Pinpoint the cell where the given text exists, returning its (x, y) midpoint coordinate. 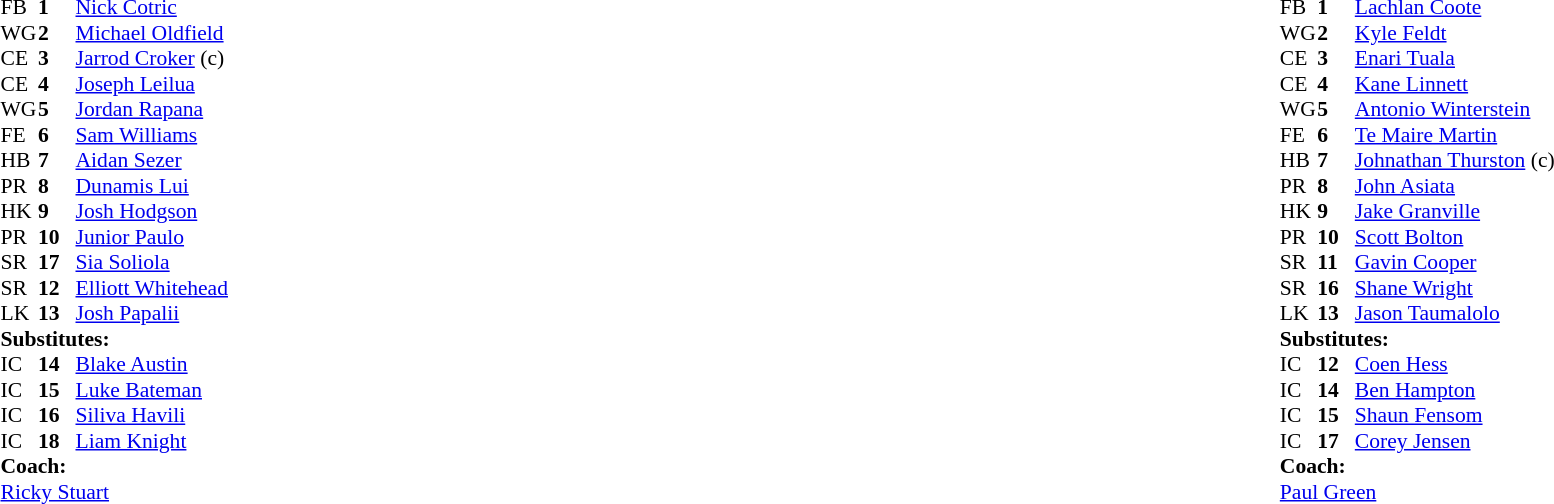
Junior Paulo (152, 237)
Blake Austin (152, 365)
Elliott Whitehead (152, 288)
Sia Soliola (152, 263)
Michael Oldfield (152, 33)
Dunamis Lui (152, 186)
Coach: (114, 467)
Joseph Leilua (152, 84)
Aidan Sezer (152, 161)
Substitutes: (114, 339)
Siliva Havili (152, 415)
Josh Hodgson (152, 211)
Jordan Rapana (152, 109)
Luke Bateman (152, 390)
Sam Williams (152, 135)
Jarrod Croker (c) (152, 59)
Josh Papalii (152, 313)
Liam Knight (152, 441)
18 (57, 441)
11 (1336, 263)
